Determine the [x, y] coordinate at the center of the cell enclosing the given text.  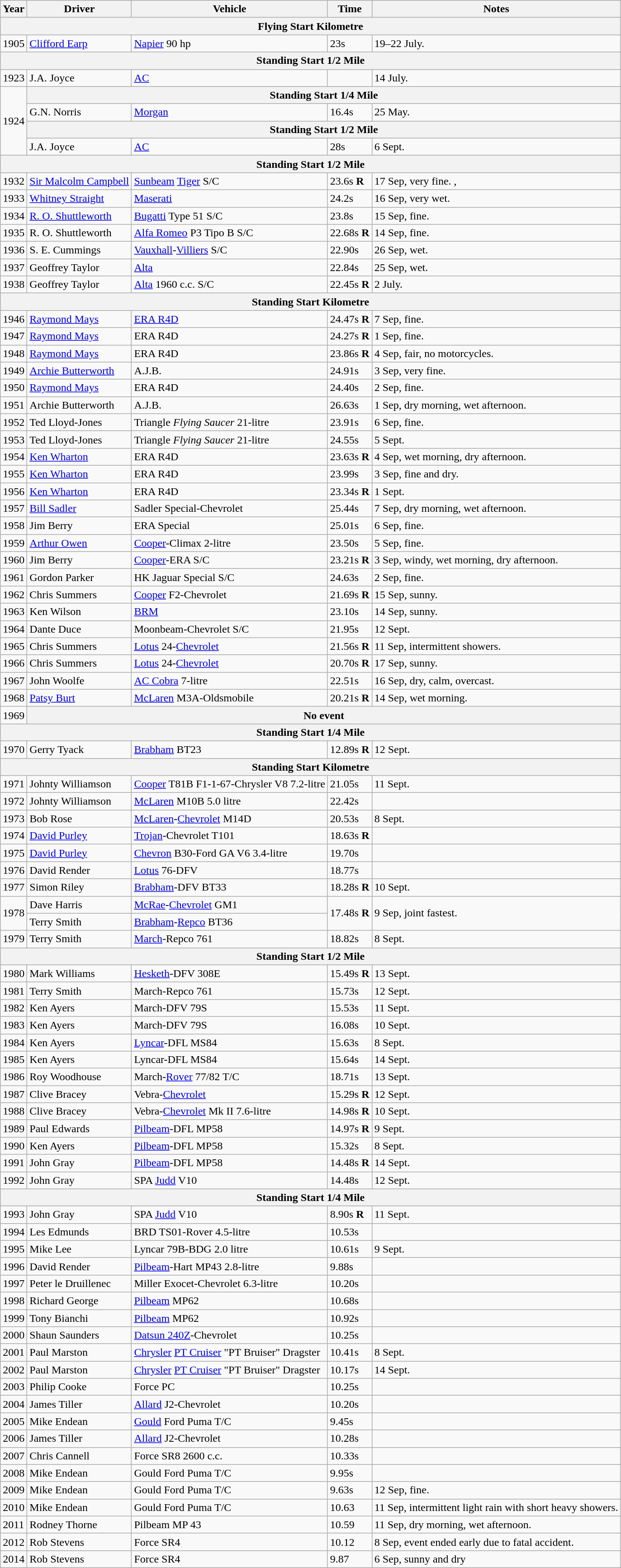
1998 [14, 1301]
Lotus 76-DFV [230, 870]
9.95s [350, 1473]
10.17s [350, 1370]
21.05s [350, 784]
20.70s R [350, 663]
18.77s [350, 870]
1995 [14, 1249]
23.8s [350, 216]
Clifford Earp [80, 43]
25.01s [350, 526]
15.32s [350, 1146]
23s [350, 43]
10.28s [350, 1439]
2003 [14, 1387]
Cooper-Climax 2-litre [230, 543]
1986 [14, 1077]
AC Cobra 7-litre [230, 681]
22.84s [350, 267]
15.53s [350, 1008]
17 Sep, sunny. [496, 663]
1990 [14, 1146]
S. E. Cummings [80, 250]
1935 [14, 233]
1977 [14, 887]
23.91s [350, 422]
15.29s R [350, 1094]
10.33s [350, 1456]
4 Sep, wet morning, dry afternoon. [496, 457]
9 Sep, joint fastest. [496, 913]
23.63s R [350, 457]
Alta 1960 c.c. S/C [230, 285]
5 Sep, fine. [496, 543]
10.53s [350, 1232]
Bob Rose [80, 819]
18.28s R [350, 887]
23.10s [350, 612]
28s [350, 147]
10.61s [350, 1249]
3 Sep, windy, wet morning, dry afternoon. [496, 560]
Bugatti Type 51 S/C [230, 216]
14.97s R [350, 1129]
1963 [14, 612]
ERA Special [230, 526]
Sadler Special-Chevrolet [230, 509]
Brabham BT23 [230, 749]
Force PC [230, 1387]
Maserati [230, 198]
1951 [14, 405]
20.21s R [350, 698]
2002 [14, 1370]
1934 [14, 216]
1996 [14, 1266]
Hesketh-DFV 308E [230, 973]
15.64s [350, 1060]
23.34s R [350, 491]
9.63s [350, 1490]
6 Sept. [496, 147]
12.89s R [350, 749]
Peter le Druillenec [80, 1283]
24.55s [350, 439]
2011 [14, 1525]
2010 [14, 1507]
Alta [230, 267]
Lyncar 79B-BDG 2.0 litre [230, 1249]
14.98s R [350, 1111]
Brabham-DFV BT33 [230, 887]
8 Sep, event ended early due to fatal accident. [496, 1542]
10.68s [350, 1301]
Rodney Thorne [80, 1525]
19.70s [350, 853]
9.88s [350, 1266]
1991 [14, 1163]
15 Sep, sunny. [496, 595]
March-Rover 77/82 T/C [230, 1077]
16.4s [350, 112]
Dante Duce [80, 629]
26 Sep, wet. [496, 250]
1932 [14, 181]
Gordon Parker [80, 577]
19–22 July. [496, 43]
10.59 [350, 1525]
2014 [14, 1559]
2009 [14, 1490]
1966 [14, 663]
25.44s [350, 509]
1973 [14, 819]
22.51s [350, 681]
24.91s [350, 371]
1961 [14, 577]
1967 [14, 681]
Shaun Saunders [80, 1335]
15.73s [350, 991]
22.90s [350, 250]
1 Sep, fine. [496, 336]
11 Sep, dry morning, wet afternoon. [496, 1525]
1937 [14, 267]
14 Sep, wet morning. [496, 698]
Ken Wilson [80, 612]
Pilbeam-Hart MP43 2.8-litre [230, 1266]
BRM [230, 612]
1999 [14, 1318]
21.69s R [350, 595]
2004 [14, 1404]
22.45s R [350, 285]
10.12 [350, 1542]
BRD TS01-Rover 4.5-litre [230, 1232]
15.63s [350, 1042]
1958 [14, 526]
Whitney Straight [80, 198]
23.6s R [350, 181]
Vehicle [230, 9]
1933 [14, 198]
1954 [14, 457]
10.63 [350, 1507]
Richard George [80, 1301]
1983 [14, 1025]
1953 [14, 439]
11 Sep, intermittent light rain with short heavy showers. [496, 1507]
1923 [14, 78]
No event [324, 715]
McLaren-Chevrolet M14D [230, 819]
11 Sep, intermittent showers. [496, 646]
Sunbeam Tiger S/C [230, 181]
2000 [14, 1335]
Vebra-Chevrolet [230, 1094]
1987 [14, 1094]
1964 [14, 629]
9.45s [350, 1421]
14.48s R [350, 1163]
14 July. [496, 78]
Philip Cooke [80, 1387]
1975 [14, 853]
Paul Edwards [80, 1129]
2006 [14, 1439]
John Woolfe [80, 681]
1905 [14, 43]
1970 [14, 749]
18.71s [350, 1077]
1984 [14, 1042]
7 Sep, fine. [496, 319]
10.41s [350, 1353]
Year [14, 9]
1962 [14, 595]
8.90s R [350, 1215]
1947 [14, 336]
25 Sep, wet. [496, 267]
4 Sep, fair, no motorcycles. [496, 353]
2005 [14, 1421]
14.48s [350, 1180]
1969 [14, 715]
HK Jaguar Special S/C [230, 577]
1979 [14, 939]
1949 [14, 371]
Vebra-Chevrolet Mk II 7.6-litre [230, 1111]
1956 [14, 491]
2007 [14, 1456]
Force SR8 2600 c.c. [230, 1456]
22.42s [350, 801]
23.50s [350, 543]
1960 [14, 560]
McLaren M3A-Oldsmobile [230, 698]
Mike Lee [80, 1249]
Chris Cannell [80, 1456]
5 Sept. [496, 439]
Patsy Burt [80, 698]
23.21s R [350, 560]
3 Sep, very fine. [496, 371]
Datsun 240Z-Chevrolet [230, 1335]
Moonbeam-Chevrolet S/C [230, 629]
Flying Start Kilometre [310, 26]
Cooper T81B F1-1-67-Chrysler V8 7.2-litre [230, 784]
7 Sep, dry morning, wet afternoon. [496, 509]
1989 [14, 1129]
1936 [14, 250]
24.2s [350, 198]
12 Sep, fine. [496, 1490]
24.63s [350, 577]
9.87 [350, 1559]
Time [350, 9]
1938 [14, 285]
Vauxhall-Villiers S/C [230, 250]
1978 [14, 913]
16 Sep, very wet. [496, 198]
Gerry Tyack [80, 749]
Morgan [230, 112]
1980 [14, 973]
18.63s R [350, 836]
G.N. Norris [80, 112]
Alfa Romeo P3 Tipo B S/C [230, 233]
Sir Malcolm Campbell [80, 181]
1971 [14, 784]
Tony Bianchi [80, 1318]
1974 [14, 836]
16 Sep, dry, calm, overcast. [496, 681]
14 Sep, sunny. [496, 612]
15.49s R [350, 973]
Mark Williams [80, 973]
17 Sep, very fine. , [496, 181]
Roy Woodhouse [80, 1077]
1994 [14, 1232]
1948 [14, 353]
Napier 90 hp [230, 43]
1968 [14, 698]
1981 [14, 991]
1955 [14, 474]
16.08s [350, 1025]
1982 [14, 1008]
1946 [14, 319]
1959 [14, 543]
Arthur Owen [80, 543]
1997 [14, 1283]
Trojan-Chevrolet T101 [230, 836]
20.53s [350, 819]
Cooper-ERA S/C [230, 560]
1952 [14, 422]
2012 [14, 1542]
10.92s [350, 1318]
21.56s R [350, 646]
25 May. [496, 112]
14 Sep, fine. [496, 233]
Dave Harris [80, 905]
3 Sep, fine and dry. [496, 474]
1992 [14, 1180]
21.95s [350, 629]
18.82s [350, 939]
2001 [14, 1353]
1924 [14, 121]
1976 [14, 870]
McLaren M10B 5.0 litre [230, 801]
1985 [14, 1060]
23.86s R [350, 353]
24.40s [350, 388]
2008 [14, 1473]
Brabham-Repco BT36 [230, 922]
15 Sep, fine. [496, 216]
2 July. [496, 285]
1993 [14, 1215]
23.99s [350, 474]
1950 [14, 388]
1965 [14, 646]
1 Sept. [496, 491]
1957 [14, 509]
Pilbeam MP 43 [230, 1525]
Simon Riley [80, 887]
Cooper F2-Chevrolet [230, 595]
1972 [14, 801]
24.47s R [350, 319]
6 Sep, sunny and dry [496, 1559]
1988 [14, 1111]
Bill Sadler [80, 509]
1 Sep, dry morning, wet afternoon. [496, 405]
22.68s R [350, 233]
17.48s R [350, 913]
24.27s R [350, 336]
Les Edmunds [80, 1232]
Driver [80, 9]
McRae-Chevrolet GM1 [230, 905]
Notes [496, 9]
26.63s [350, 405]
Miller Exocet-Chevrolet 6.3-litre [230, 1283]
Chevron B30-Ford GA V6 3.4-litre [230, 853]
